Extract the (X, Y) coordinate from the center of the cell holding the provided text.  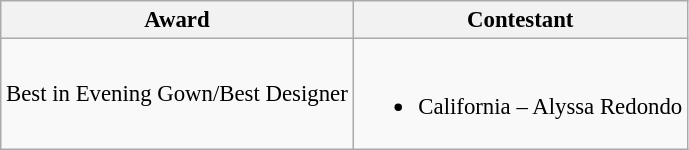
Contestant (520, 20)
California – Alyssa Redondo (520, 94)
Best in Evening Gown/Best Designer (177, 94)
Award (177, 20)
